Determine the (x, y) coordinate at the center of the cell enclosing the given text.  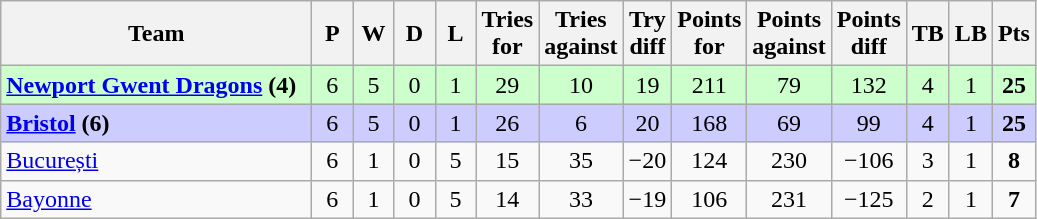
D (414, 34)
TB (928, 34)
Pts (1014, 34)
19 (648, 85)
Newport Gwent Dragons (4) (156, 85)
Tries against (581, 34)
Points against (789, 34)
168 (710, 123)
8 (1014, 161)
2 (928, 199)
3 (928, 161)
106 (710, 199)
79 (789, 85)
132 (868, 85)
București (156, 161)
L (456, 34)
20 (648, 123)
231 (789, 199)
LB (970, 34)
P (332, 34)
Points for (710, 34)
−125 (868, 199)
33 (581, 199)
7 (1014, 199)
Points diff (868, 34)
29 (508, 85)
Bristol (6) (156, 123)
35 (581, 161)
Team (156, 34)
Tries for (508, 34)
99 (868, 123)
−19 (648, 199)
69 (789, 123)
W (374, 34)
Bayonne (156, 199)
−20 (648, 161)
15 (508, 161)
211 (710, 85)
Try diff (648, 34)
14 (508, 199)
230 (789, 161)
26 (508, 123)
−106 (868, 161)
10 (581, 85)
124 (710, 161)
